Scan for the cell matching the given text and deliver its (x, y) coordinate at center. 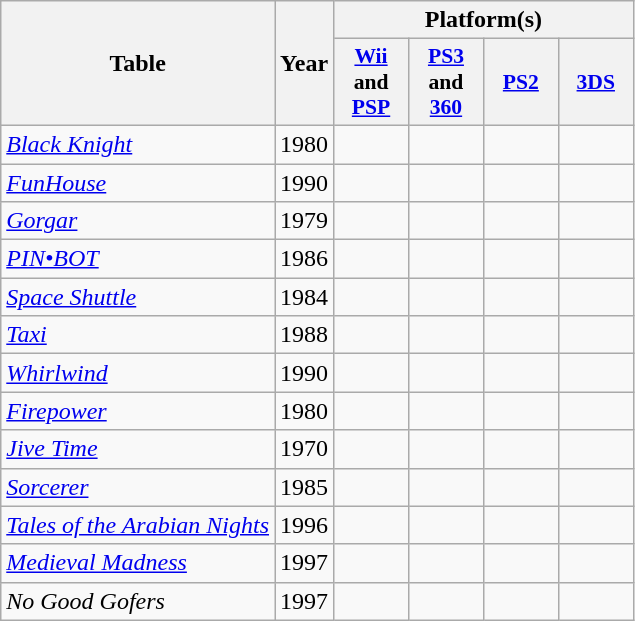
1985 (304, 487)
Tales of the Arabian Nights (138, 525)
Table (138, 64)
Year (304, 64)
1996 (304, 525)
1988 (304, 335)
1984 (304, 297)
PS3 and 360 (446, 82)
Black Knight (138, 144)
1986 (304, 259)
Whirlwind (138, 373)
Space Shuttle (138, 297)
Jive Time (138, 449)
1970 (304, 449)
Medieval Madness (138, 563)
PS2 (520, 82)
Gorgar (138, 221)
Sorcerer (138, 487)
FunHouse (138, 183)
PIN•BOT (138, 259)
Platform(s) (484, 20)
3DS (596, 82)
1979 (304, 221)
Firepower (138, 411)
Wii and PSP (372, 82)
No Good Gofers (138, 601)
Taxi (138, 335)
